Return (X, Y) of the center of cell containing provided text 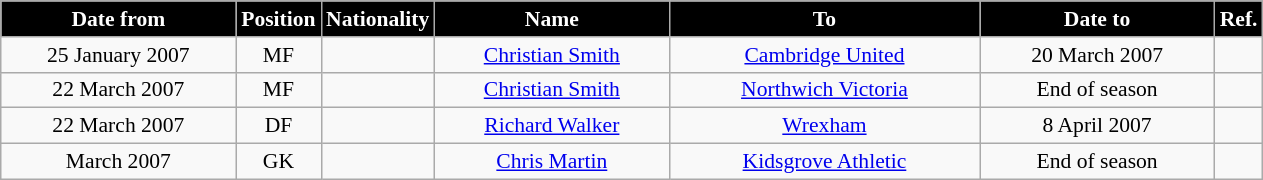
Richard Walker (552, 126)
Nationality (378, 19)
Date to (1098, 19)
DF (278, 126)
Position (278, 19)
25 January 2007 (118, 55)
Date from (118, 19)
Chris Martin (552, 162)
20 March 2007 (1098, 55)
GK (278, 162)
Ref. (1239, 19)
Northwich Victoria (824, 90)
To (824, 19)
Kidsgrove Athletic (824, 162)
Name (552, 19)
8 April 2007 (1098, 126)
March 2007 (118, 162)
Cambridge United (824, 55)
Wrexham (824, 126)
